Output the [x, y] coordinate of the center of the cell containing the given text.  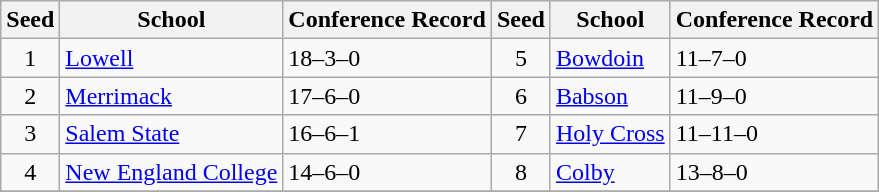
1 [30, 58]
New England College [172, 172]
Babson [610, 96]
18–3–0 [388, 58]
14–6–0 [388, 172]
Bowdoin [610, 58]
Holy Cross [610, 134]
13–8–0 [774, 172]
11–7–0 [774, 58]
17–6–0 [388, 96]
6 [520, 96]
11–9–0 [774, 96]
11–11–0 [774, 134]
Colby [610, 172]
16–6–1 [388, 134]
5 [520, 58]
Lowell [172, 58]
Merrimack [172, 96]
4 [30, 172]
2 [30, 96]
3 [30, 134]
Salem State [172, 134]
7 [520, 134]
8 [520, 172]
